Locate the cell with the specified text and output its [X, Y] center coordinate. 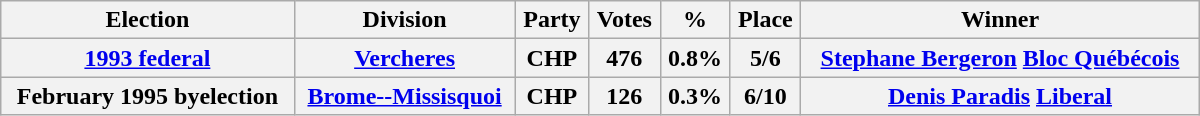
Party [552, 20]
Place [766, 20]
1993 federal [148, 58]
Division [404, 20]
Winner [1000, 20]
Brome--Missisquoi [404, 96]
Denis Paradis Liberal [1000, 96]
February 1995 byelection [148, 96]
126 [624, 96]
5/6 [766, 58]
Stephane Bergeron Bloc Québécois [1000, 58]
Election [148, 20]
0.8% [695, 58]
476 [624, 58]
6/10 [766, 96]
% [695, 20]
0.3% [695, 96]
Votes [624, 20]
Vercheres [404, 58]
